Return the [x, y] coordinate for the center point of the cell that contains the specified text.  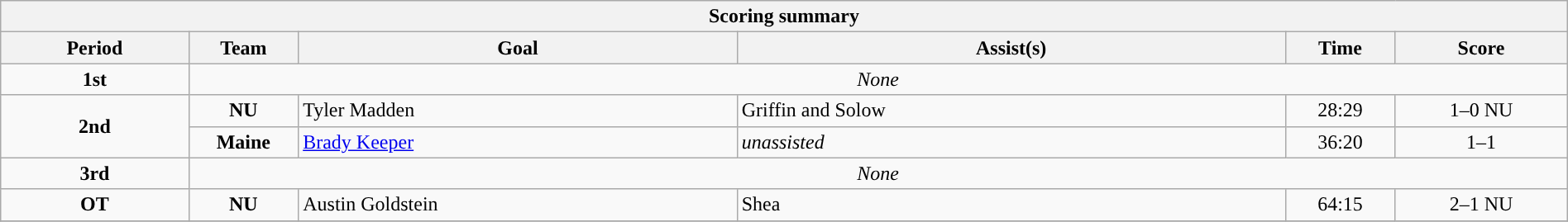
1–0 NU [1481, 111]
Tyler Madden [518, 111]
unassisted [1011, 142]
2nd [94, 126]
Shea [1011, 205]
Brady Keeper [518, 142]
Score [1481, 48]
Assist(s) [1011, 48]
2–1 NU [1481, 205]
1st [94, 79]
Maine [243, 142]
Goal [518, 48]
Griffin and Solow [1011, 111]
64:15 [1340, 205]
1–1 [1481, 142]
Austin Goldstein [518, 205]
Team [243, 48]
3rd [94, 173]
Scoring summary [784, 17]
Time [1340, 48]
Period [94, 48]
36:20 [1340, 142]
OT [94, 205]
28:29 [1340, 111]
